Output the [X, Y] coordinate of the center of the cell containing the given text.  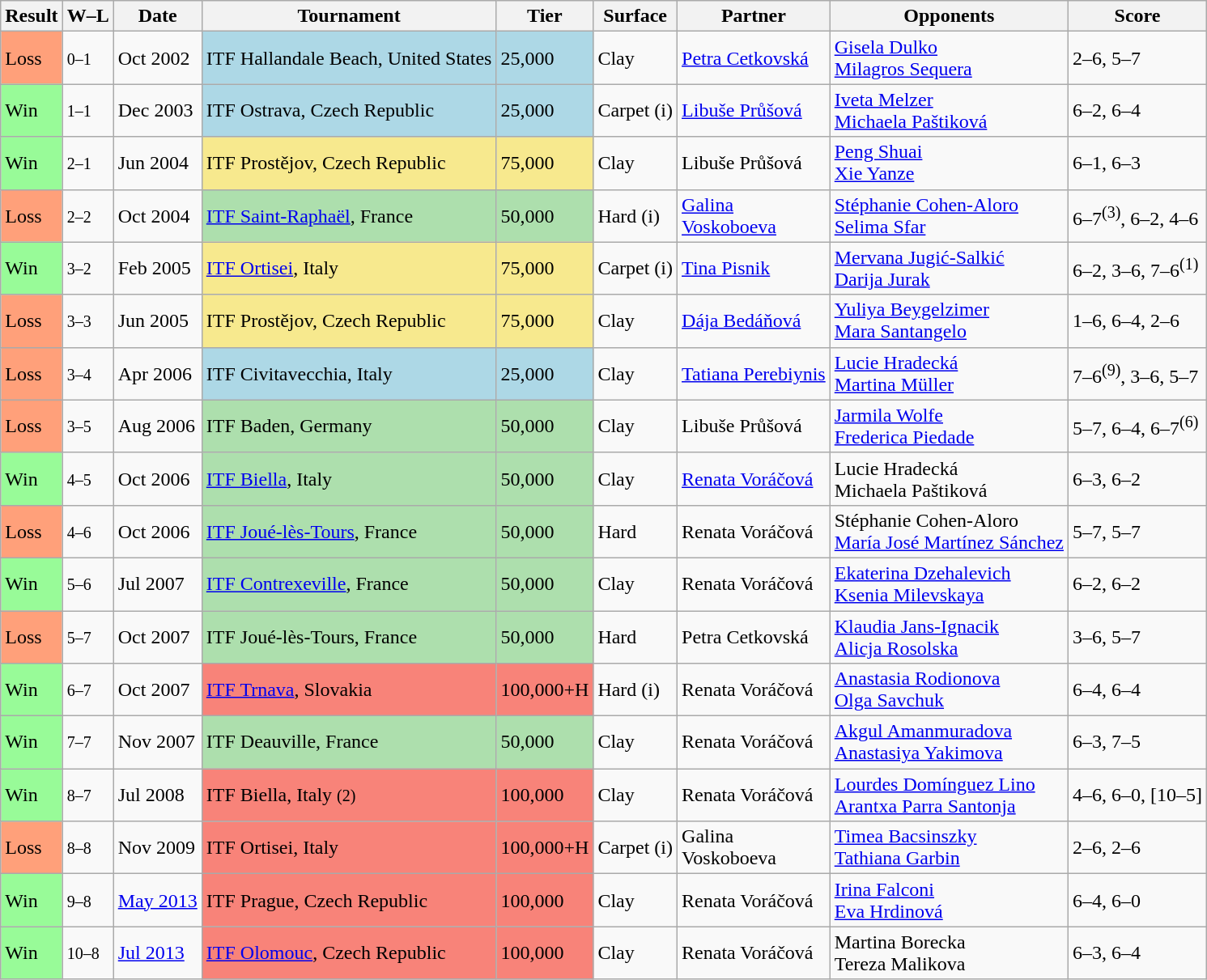
6–7(3), 6–2, 4–6 [1137, 215]
2–2 [87, 215]
6–4, 6–0 [1137, 900]
0–1 [87, 58]
2–1 [87, 163]
Ekaterina Dzehalevich Ksenia Milevskaya [949, 584]
3–6, 5–7 [1137, 636]
ITF Biella, Italy [349, 479]
ITF Baden, Germany [349, 426]
Lucie Hradecká Martina Müller [949, 374]
7–7 [87, 743]
Dec 2003 [157, 110]
2–6, 5–7 [1137, 58]
2–6, 2–6 [1137, 848]
Lucie Hradecká Michaela Paštiková [949, 479]
8–8 [87, 848]
4–6, 6–0, [10–5] [1137, 795]
10–8 [87, 953]
Martina Borecka Tereza Malikova [949, 953]
Stéphanie Cohen-Aloro Selima Sfar [949, 215]
Oct 2004 [157, 215]
6–1, 6–3 [1137, 163]
Nov 2007 [157, 743]
Gisela Dulko Milagros Sequera [949, 58]
3–3 [87, 320]
6–3, 7–5 [1137, 743]
Yuliya Beygelzimer Mara Santangelo [949, 320]
Apr 2006 [157, 374]
Aug 2006 [157, 426]
Jul 2008 [157, 795]
ITF Contrexeville, France [349, 584]
Tatiana Perebiynis [754, 374]
Jun 2004 [157, 163]
Nov 2009 [157, 848]
3–4 [87, 374]
Akgul Amanmuradova Anastasiya Yakimova [949, 743]
Partner [754, 16]
6–3, 6–2 [1137, 479]
3–2 [87, 269]
Tina Pisnik [754, 269]
9–8 [87, 900]
ITF Biella, Italy (2) [349, 795]
Feb 2005 [157, 269]
Score [1137, 16]
6–2, 3–6, 7–6(1) [1137, 269]
Tier [545, 16]
ITF Civitavecchia, Italy [349, 374]
3–5 [87, 426]
Stéphanie Cohen-Aloro María José Martínez Sánchez [949, 531]
5–7 [87, 636]
Result [32, 16]
Lourdes Domínguez Lino Arantxa Parra Santonja [949, 795]
Jul 2013 [157, 953]
Irina Falconi Eva Hrdinová [949, 900]
5–7, 6–4, 6–7(6) [1137, 426]
Jul 2007 [157, 584]
ITF Olomouc, Czech Republic [349, 953]
Klaudia Jans-Ignacik Alicja Rosolska [949, 636]
4–5 [87, 479]
ITF Hallandale Beach, United States [349, 58]
Jarmila Wolfe Frederica Piedade [949, 426]
5–6 [87, 584]
1–6, 6–4, 2–6 [1137, 320]
ITF Deauville, France [349, 743]
Tournament [349, 16]
8–7 [87, 795]
1–1 [87, 110]
ITF Saint-Raphaël, France [349, 215]
6–2, 6–4 [1137, 110]
ITF Trnava, Slovakia [349, 689]
Oct 2002 [157, 58]
Date [157, 16]
4–6 [87, 531]
7–6(9), 3–6, 5–7 [1137, 374]
Anastasia Rodionova Olga Savchuk [949, 689]
Dája Bedáňová [754, 320]
6–4, 6–4 [1137, 689]
Mervana Jugić-Salkić Darija Jurak [949, 269]
Surface [635, 16]
Iveta Melzer Michaela Paštiková [949, 110]
ITF Prague, Czech Republic [349, 900]
May 2013 [157, 900]
5–7, 5–7 [1137, 531]
Timea Bacsinszky Tathiana Garbin [949, 848]
6–2, 6–2 [1137, 584]
6–7 [87, 689]
W–L [87, 16]
Peng Shuai Xie Yanze [949, 163]
Jun 2005 [157, 320]
ITF Ostrava, Czech Republic [349, 110]
6–3, 6–4 [1137, 953]
Opponents [949, 16]
